Find where the given text appears and provide that cell's center as [X, Y] coordinate. 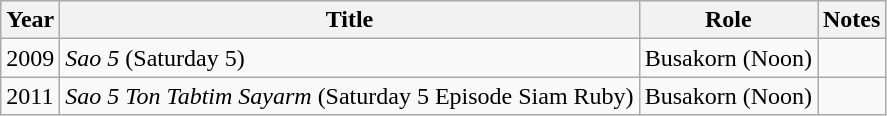
2011 [30, 96]
Title [350, 20]
Year [30, 20]
Role [728, 20]
Sao 5 (Saturday 5) [350, 58]
Sao 5 Ton Tabtim Sayarm (Saturday 5 Episode Siam Ruby) [350, 96]
2009 [30, 58]
Notes [852, 20]
